Determine the (x, y) coordinate at the center of the cell enclosing the given text.  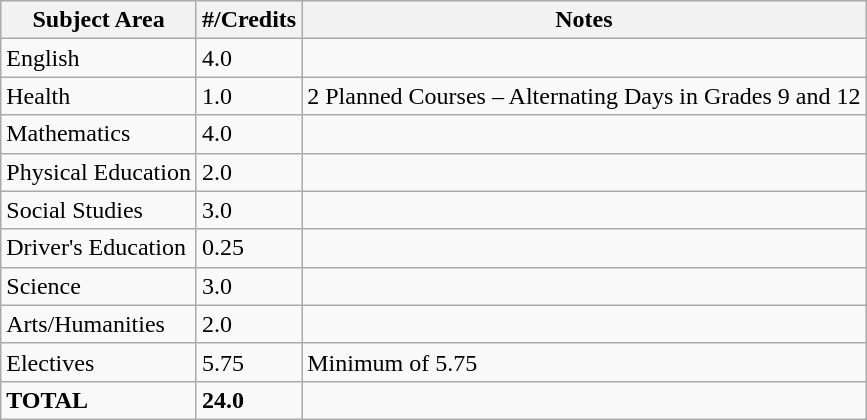
Mathematics (99, 134)
Science (99, 286)
Social Studies (99, 210)
Electives (99, 362)
Driver's Education (99, 248)
24.0 (248, 400)
5.75 (248, 362)
0.25 (248, 248)
Health (99, 96)
English (99, 58)
Physical Education (99, 172)
Minimum of 5.75 (584, 362)
2 Planned Courses – Alternating Days in Grades 9 and 12 (584, 96)
1.0 (248, 96)
#/Credits (248, 20)
TOTAL (99, 400)
Arts/Humanities (99, 324)
Subject Area (99, 20)
Notes (584, 20)
